Output the [X, Y] coordinate of the center of the cell containing the given text.  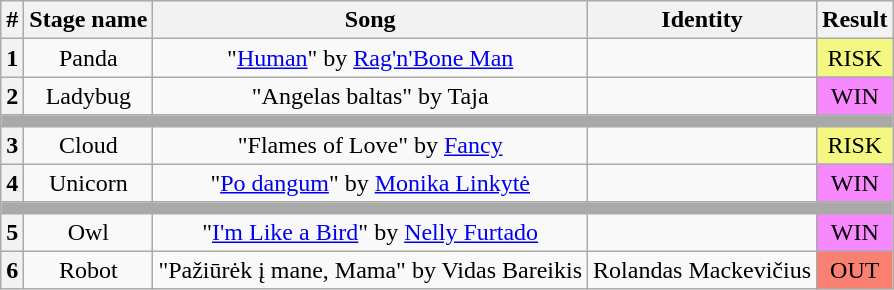
"Angelas baltas" by Taja [370, 96]
Panda [88, 58]
Robot [88, 270]
"I'm Like a Bird" by Nelly Furtado [370, 232]
3 [12, 145]
"Human" by Rag'n'Bone Man [370, 58]
Song [370, 20]
"Pažiūrėk į mane, Mama" by Vidas Bareikis [370, 270]
6 [12, 270]
5 [12, 232]
1 [12, 58]
OUT [855, 270]
"Po dangum" by Monika Linkytė [370, 183]
4 [12, 183]
Rolandas Mackevičius [702, 270]
# [12, 20]
Unicorn [88, 183]
Ladybug [88, 96]
"Flames of Love" by Fancy [370, 145]
Owl [88, 232]
Stage name [88, 20]
Cloud [88, 145]
2 [12, 96]
Result [855, 20]
Identity [702, 20]
